Search for the cell housing the specified text and yield its [x, y] center coordinate. 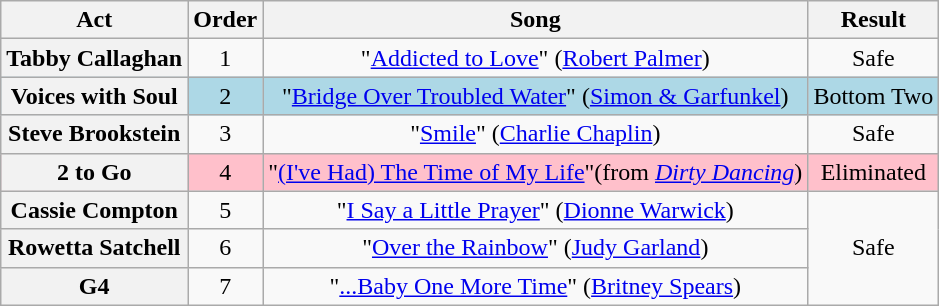
Tabby Callaghan [94, 58]
G4 [94, 286]
Order [226, 20]
"(I've Had) The Time of My Life"(from Dirty Dancing) [536, 172]
Bottom Two [874, 96]
6 [226, 248]
2 [226, 96]
Cassie Compton [94, 210]
5 [226, 210]
Eliminated [874, 172]
Song [536, 20]
7 [226, 286]
Rowetta Satchell [94, 248]
Steve Brookstein [94, 134]
2 to Go [94, 172]
Voices with Soul [94, 96]
Result [874, 20]
4 [226, 172]
3 [226, 134]
1 [226, 58]
"Addicted to Love" (Robert Palmer) [536, 58]
Act [94, 20]
"Smile" (Charlie Chaplin) [536, 134]
"Over the Rainbow" (Judy Garland) [536, 248]
"Bridge Over Troubled Water" (Simon & Garfunkel) [536, 96]
"...Baby One More Time" (Britney Spears) [536, 286]
"I Say a Little Prayer" (Dionne Warwick) [536, 210]
